Output the [X, Y] coordinate of the center of the cell containing the given text.  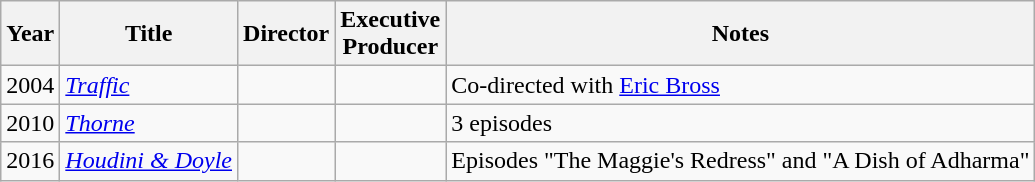
2010 [30, 123]
Title [149, 34]
2016 [30, 161]
ExecutiveProducer [390, 34]
Traffic [149, 85]
Year [30, 34]
Director [286, 34]
Houdini & Doyle [149, 161]
Co-directed with Eric Bross [740, 85]
3 episodes [740, 123]
Episodes "The Maggie's Redress" and "A Dish of Adharma" [740, 161]
Thorne [149, 123]
Notes [740, 34]
2004 [30, 85]
